Capture the cell that displays the provided text and extract its (x, y) central coordinate. 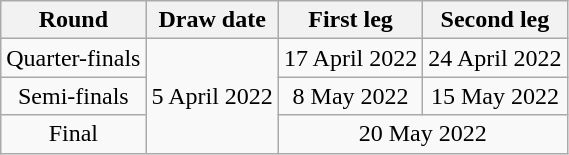
17 April 2022 (350, 58)
Round (74, 20)
First leg (350, 20)
24 April 2022 (495, 58)
Quarter-finals (74, 58)
Final (74, 134)
20 May 2022 (422, 134)
Semi-finals (74, 96)
Second leg (495, 20)
8 May 2022 (350, 96)
15 May 2022 (495, 96)
5 April 2022 (212, 96)
Draw date (212, 20)
